Scan for the cell matching the given text and deliver its [x, y] coordinate at center. 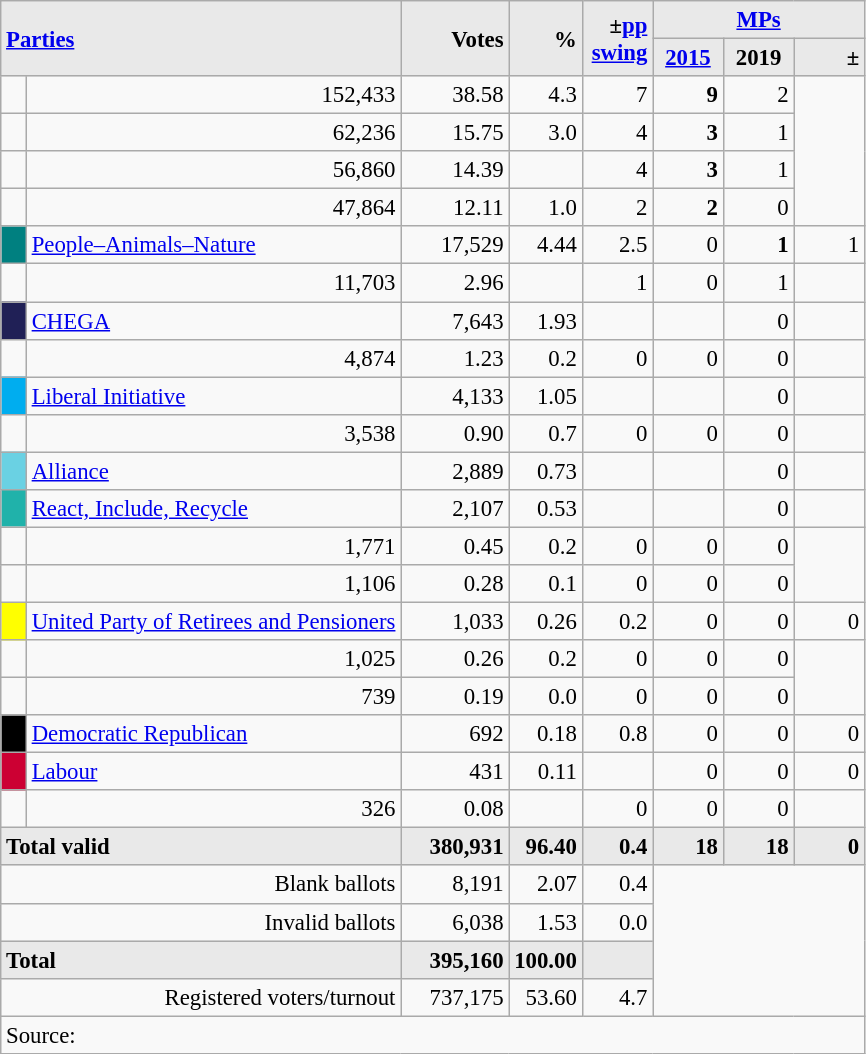
1.0 [546, 208]
8,191 [455, 885]
431 [455, 772]
0.7 [546, 433]
62,236 [213, 133]
4,133 [455, 396]
0.53 [546, 509]
2.5 [618, 245]
React, Include, Recycle [213, 509]
0.73 [546, 471]
4.3 [546, 95]
395,160 [455, 960]
12.11 [455, 208]
1.53 [546, 922]
9 [688, 95]
1,025 [213, 659]
11,703 [213, 283]
6,038 [455, 922]
47,864 [213, 208]
Registered voters/turnout [201, 997]
326 [213, 809]
2.96 [455, 283]
2,107 [455, 509]
0.90 [455, 433]
53.60 [546, 997]
4,874 [213, 358]
±pp swing [618, 38]
0.11 [546, 772]
2.07 [546, 885]
0.28 [455, 584]
7,643 [455, 321]
1,106 [213, 584]
People–Animals–Nature [213, 245]
14.39 [455, 170]
Total [201, 960]
96.40 [546, 847]
Democratic Republican [213, 734]
15.75 [455, 133]
1,771 [213, 546]
380,931 [455, 847]
Liberal Initiative [213, 396]
3.0 [546, 133]
Votes [455, 38]
CHEGA [213, 321]
% [546, 38]
0.19 [455, 697]
0.8 [618, 734]
Parties [201, 38]
1.93 [546, 321]
152,433 [213, 95]
0.45 [455, 546]
1,033 [455, 621]
Source: [433, 1035]
17,529 [455, 245]
1.23 [455, 358]
100.00 [546, 960]
2,889 [455, 471]
1.05 [546, 396]
± [830, 58]
MPs [759, 20]
739 [213, 697]
0.18 [546, 734]
737,175 [455, 997]
4.44 [546, 245]
692 [455, 734]
38.58 [455, 95]
2019 [758, 58]
Total valid [201, 847]
Labour [213, 772]
Blank ballots [201, 885]
2015 [688, 58]
0.08 [455, 809]
0.1 [546, 584]
United Party of Retirees and Pensioners [213, 621]
Invalid ballots [201, 922]
4.7 [618, 997]
56,860 [213, 170]
3,538 [213, 433]
7 [618, 95]
Alliance [213, 471]
